Pinpoint the cell where the given text exists, returning its [x, y] midpoint coordinate. 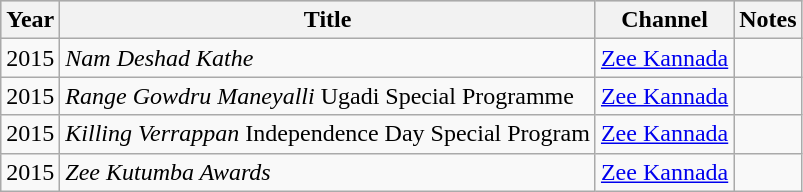
Channel [664, 20]
Year [30, 20]
Title [328, 20]
Range Gowdru Maneyalli Ugadi Special Programme [328, 96]
Notes [768, 20]
Nam Deshad Kathe [328, 58]
Killing Verrappan Independence Day Special Program [328, 134]
Zee Kutumba Awards [328, 172]
